Identify which cell holds the provided text, then report its (X, Y) central coordinate. 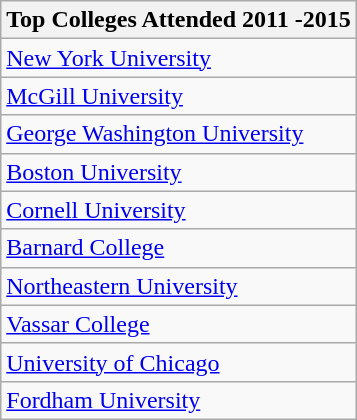
Barnard College (179, 248)
Northeastern University (179, 286)
Cornell University (179, 210)
University of Chicago (179, 362)
Boston University (179, 172)
New York University (179, 58)
George Washington University (179, 134)
Fordham University (179, 400)
Top Colleges Attended 2011 -2015 (179, 20)
McGill University (179, 96)
Vassar College (179, 324)
